Scan for the cell matching the given text and deliver its [x, y] coordinate at center. 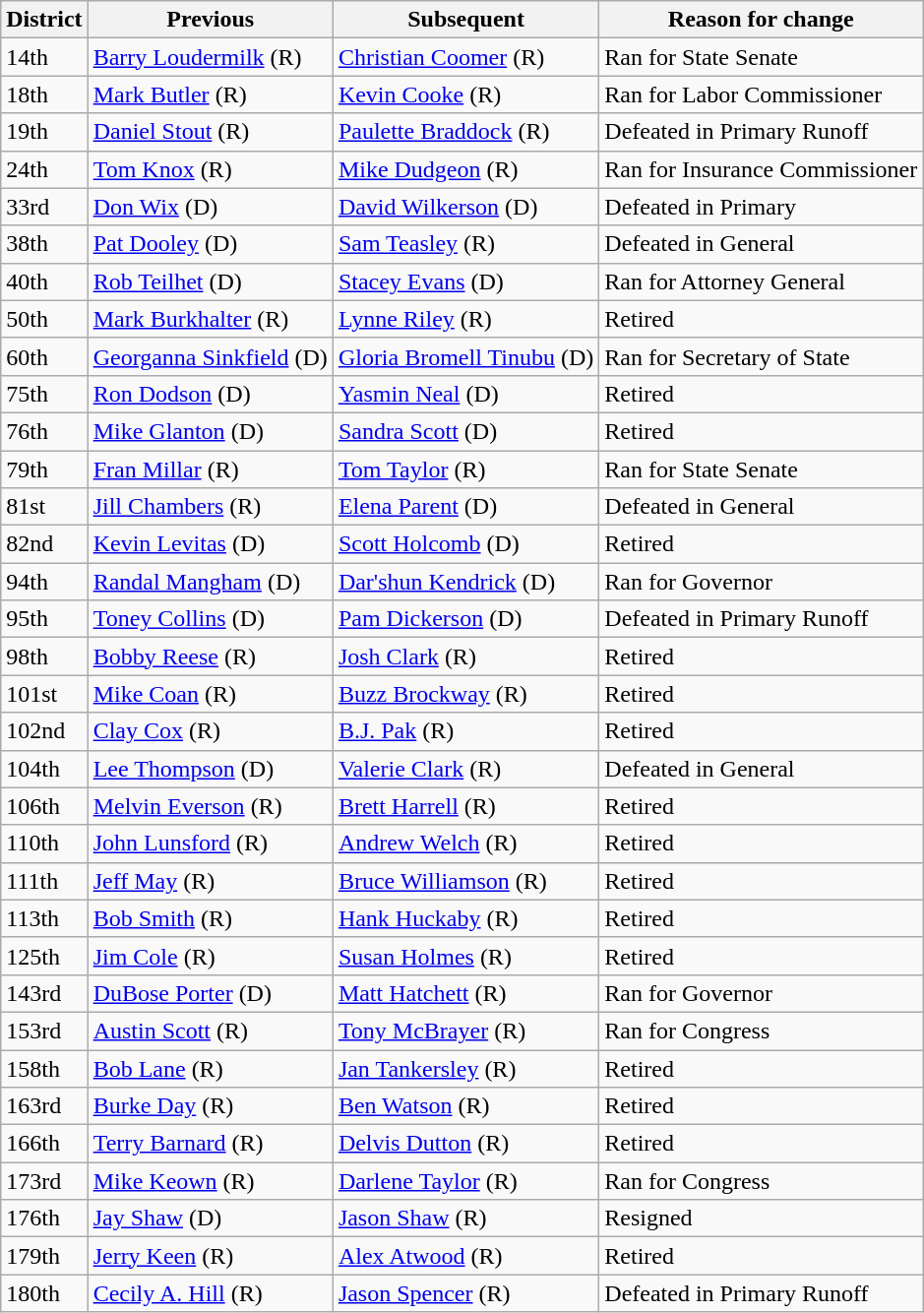
Tony McBrayer (R) [465, 1031]
76th [44, 431]
Bob Smith (R) [211, 918]
14th [44, 57]
Jim Cole (R) [211, 956]
Scott Holcomb (D) [465, 544]
153rd [44, 1031]
Matt Hatchett (R) [465, 993]
82nd [44, 544]
Jason Spencer (R) [465, 1293]
113th [44, 918]
Melvin Everson (R) [211, 806]
Christian Coomer (R) [465, 57]
Ran for Labor Commissioner [762, 94]
Ben Watson (R) [465, 1106]
179th [44, 1256]
94th [44, 582]
Barry Loudermilk (R) [211, 57]
Randal Mangham (D) [211, 582]
101st [44, 694]
Clay Cox (R) [211, 731]
110th [44, 844]
50th [44, 319]
David Wilkerson (D) [465, 207]
Bruce Williamson (R) [465, 881]
Alex Atwood (R) [465, 1256]
Mike Dudgeon (R) [465, 169]
95th [44, 619]
Don Wix (D) [211, 207]
Subsequent [465, 20]
104th [44, 769]
District [44, 20]
Stacey Evans (D) [465, 281]
Paulette Braddock (R) [465, 132]
Mark Burkhalter (R) [211, 319]
79th [44, 469]
Elena Parent (D) [465, 507]
Ron Dodson (D) [211, 394]
Darlene Taylor (R) [465, 1181]
Ran for Insurance Commissioner [762, 169]
106th [44, 806]
Josh Clark (R) [465, 656]
Pat Dooley (D) [211, 244]
75th [44, 394]
158th [44, 1068]
125th [44, 956]
Jason Shaw (R) [465, 1219]
Jill Chambers (R) [211, 507]
Georganna Sinkfield (D) [211, 356]
Susan Holmes (R) [465, 956]
DuBose Porter (D) [211, 993]
Resigned [762, 1219]
180th [44, 1293]
Tom Knox (R) [211, 169]
Reason for change [762, 20]
Toney Collins (D) [211, 619]
Valerie Clark (R) [465, 769]
B.J. Pak (R) [465, 731]
Lynne Riley (R) [465, 319]
Tom Taylor (R) [465, 469]
Fran Millar (R) [211, 469]
Jeff May (R) [211, 881]
Rob Teilhet (D) [211, 281]
19th [44, 132]
176th [44, 1219]
Sam Teasley (R) [465, 244]
Mike Keown (R) [211, 1181]
John Lunsford (R) [211, 844]
111th [44, 881]
Previous [211, 20]
Jerry Keen (R) [211, 1256]
60th [44, 356]
143rd [44, 993]
Kevin Cooke (R) [465, 94]
Dar'shun Kendrick (D) [465, 582]
40th [44, 281]
Jay Shaw (D) [211, 1219]
166th [44, 1144]
Gloria Bromell Tinubu (D) [465, 356]
Jan Tankersley (R) [465, 1068]
Andrew Welch (R) [465, 844]
Daniel Stout (R) [211, 132]
Yasmin Neal (D) [465, 394]
Bobby Reese (R) [211, 656]
Mark Butler (R) [211, 94]
Buzz Brockway (R) [465, 694]
18th [44, 94]
Brett Harrell (R) [465, 806]
163rd [44, 1106]
Sandra Scott (D) [465, 431]
Burke Day (R) [211, 1106]
Bob Lane (R) [211, 1068]
24th [44, 169]
102nd [44, 731]
Cecily A. Hill (R) [211, 1293]
Lee Thompson (D) [211, 769]
Ran for Secretary of State [762, 356]
Terry Barnard (R) [211, 1144]
33rd [44, 207]
38th [44, 244]
Austin Scott (R) [211, 1031]
Mike Glanton (D) [211, 431]
Kevin Levitas (D) [211, 544]
Pam Dickerson (D) [465, 619]
98th [44, 656]
173rd [44, 1181]
81st [44, 507]
Ran for Attorney General [762, 281]
Hank Huckaby (R) [465, 918]
Delvis Dutton (R) [465, 1144]
Defeated in Primary [762, 207]
Mike Coan (R) [211, 694]
